Pinpoint the cell where the given text exists, returning its (x, y) midpoint coordinate. 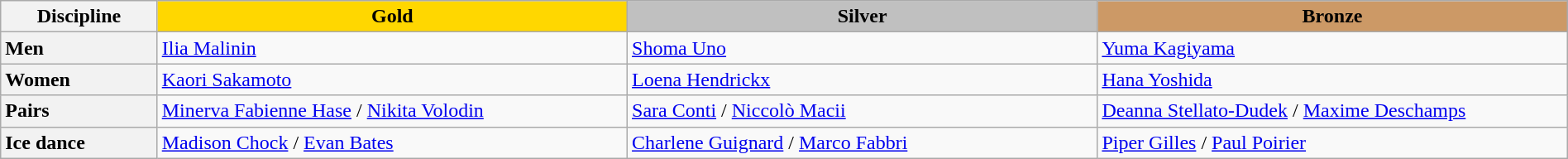
Sara Conti / Niccolò Macii (863, 111)
Piper Gilles / Paul Poirier (1332, 142)
Bronze (1332, 17)
Kaori Sakamoto (392, 79)
Madison Chock / Evan Bates (392, 142)
Silver (863, 17)
Shoma Uno (863, 48)
Gold (392, 17)
Discipline (79, 17)
Charlene Guignard / Marco Fabbri (863, 142)
Hana Yoshida (1332, 79)
Ice dance (79, 142)
Ilia Malinin (392, 48)
Men (79, 48)
Deanna Stellato-Dudek / Maxime Deschamps (1332, 111)
Women (79, 79)
Yuma Kagiyama (1332, 48)
Loena Hendrickx (863, 79)
Minerva Fabienne Hase / Nikita Volodin (392, 111)
Pairs (79, 111)
